Search for the cell housing the specified text and yield its [X, Y] center coordinate. 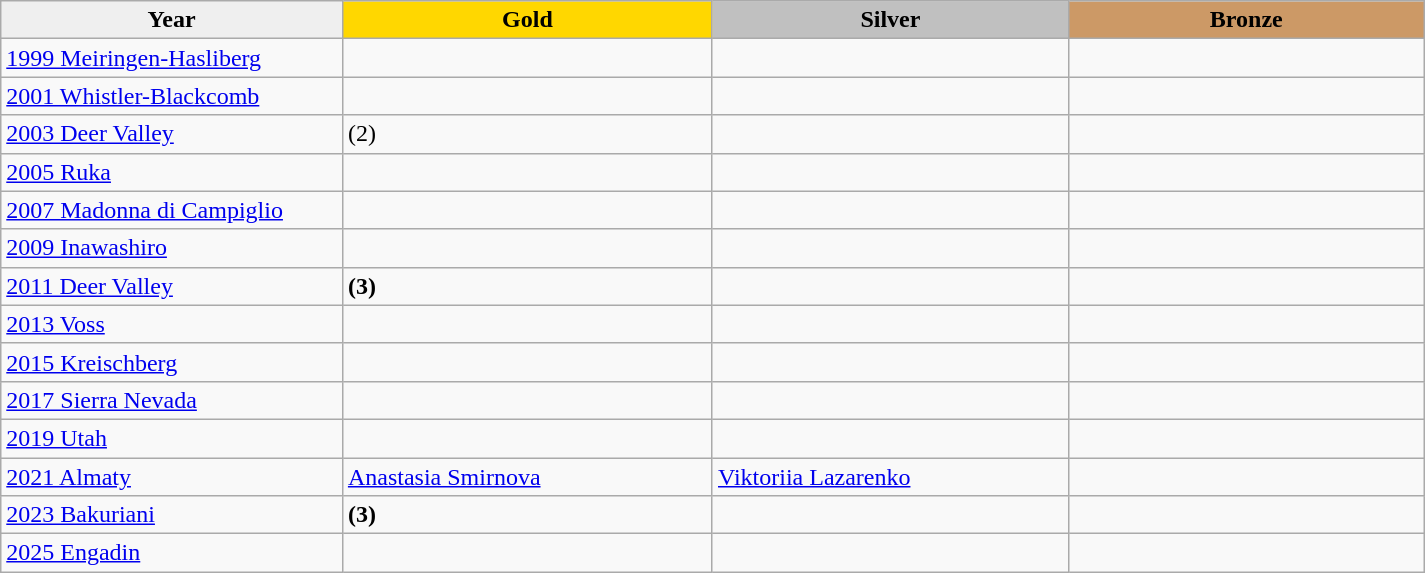
Gold [527, 20]
Anastasia Smirnova [527, 477]
2009 Inawashiro [172, 248]
Viktoriia Lazarenko [890, 477]
Year [172, 20]
2011 Deer Valley [172, 286]
2023 Bakuriani [172, 515]
Silver [890, 20]
2021 Almaty [172, 477]
2001 Whistler-Blackcomb [172, 96]
2025 Engadin [172, 553]
2017 Sierra Nevada [172, 400]
Bronze [1246, 20]
2003 Deer Valley [172, 134]
2005 Ruka [172, 172]
(2) [527, 134]
2013 Voss [172, 324]
2019 Utah [172, 438]
2007 Madonna di Campiglio [172, 210]
1999 Meiringen-Hasliberg [172, 58]
2015 Kreischberg [172, 362]
